Search for the cell housing the specified text and yield its [X, Y] center coordinate. 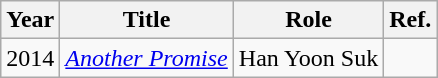
Ref. [410, 20]
2014 [30, 58]
Title [146, 20]
Year [30, 20]
Role [308, 20]
Han Yoon Suk [308, 58]
Another Promise [146, 58]
